Detect which cell encompasses the target text, then output its [x, y] center coordinate. 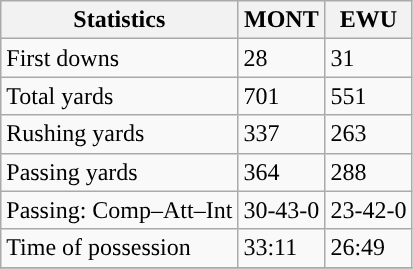
288 [368, 172]
31 [368, 58]
337 [282, 134]
Passing: Comp–Att–Int [120, 210]
Passing yards [120, 172]
33:11 [282, 248]
26:49 [368, 248]
30-43-0 [282, 210]
Statistics [120, 20]
First downs [120, 58]
Total yards [120, 96]
263 [368, 134]
23-42-0 [368, 210]
28 [282, 58]
Time of possession [120, 248]
Rushing yards [120, 134]
MONT [282, 20]
551 [368, 96]
701 [282, 96]
EWU [368, 20]
364 [282, 172]
